Detect which cell encompasses the target text, then output its (x, y) center coordinate. 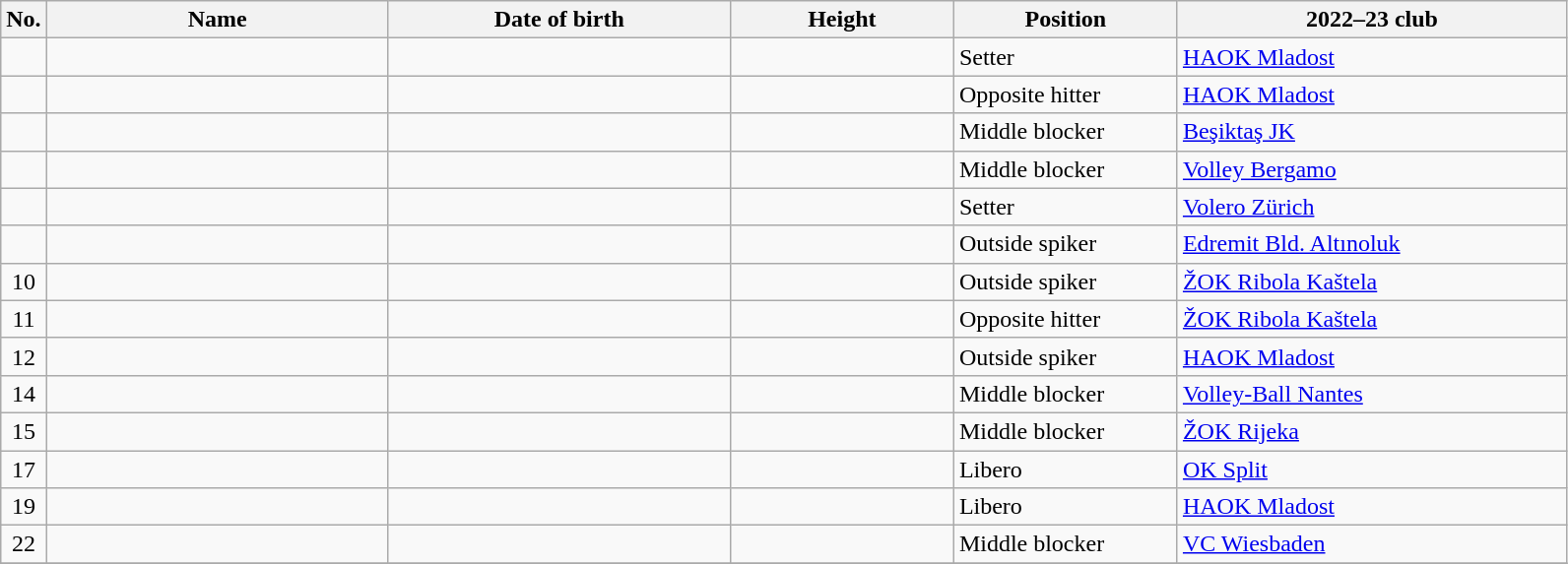
19 (24, 507)
17 (24, 470)
Beşiktaş JK (1371, 132)
No. (24, 20)
ŽOK Rijeka (1371, 431)
15 (24, 431)
Height (841, 20)
Date of birth (559, 20)
Name (217, 20)
Volero Zürich (1371, 207)
11 (24, 319)
12 (24, 356)
OK Split (1371, 470)
14 (24, 394)
Edremit Bld. Altınoluk (1371, 244)
Volley Bergamo (1371, 169)
Volley-Ball Nantes (1371, 394)
VC Wiesbaden (1371, 544)
22 (24, 544)
2022–23 club (1371, 20)
Position (1066, 20)
10 (24, 282)
